Capture the cell that displays the provided text and extract its (x, y) central coordinate. 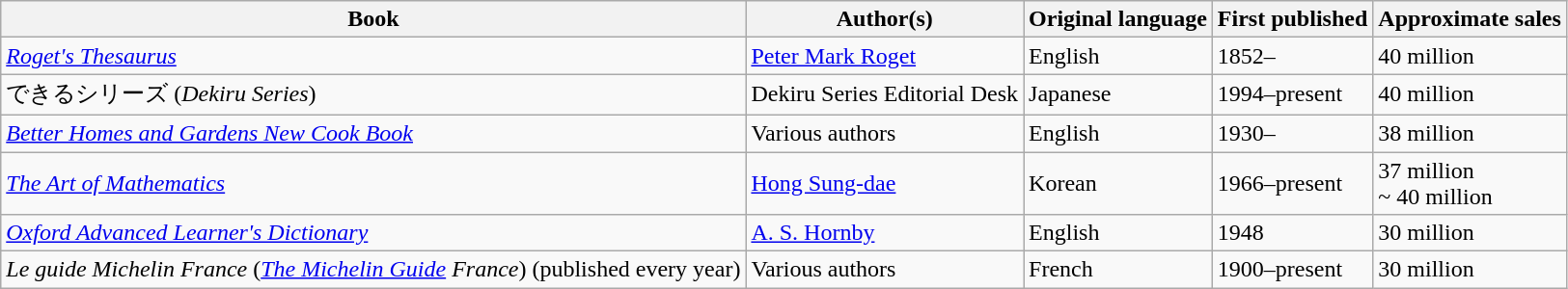
Author(s) (885, 19)
Oxford Advanced Learner's Dictionary (373, 233)
French (1118, 270)
1930– (1292, 133)
できるシリーズ (Dekiru Series) (373, 94)
Better Homes and Gardens New Cook Book (373, 133)
A. S. Hornby (885, 233)
Peter Mark Roget (885, 56)
1948 (1292, 233)
Original language (1118, 19)
Le guide Michelin France (The Michelin Guide France) (published every year) (373, 270)
The Art of Mathematics (373, 183)
1994–present (1292, 94)
38 million (1471, 133)
37 million~ 40 million (1471, 183)
Approximate sales (1471, 19)
1966–present (1292, 183)
1852– (1292, 56)
1900–present (1292, 270)
Korean (1118, 183)
Dekiru Series Editorial Desk (885, 94)
Roget's Thesaurus (373, 56)
Japanese (1118, 94)
Book (373, 19)
Hong Sung-dae (885, 183)
First published (1292, 19)
